Detect which cell encompasses the target text, then output its [x, y] center coordinate. 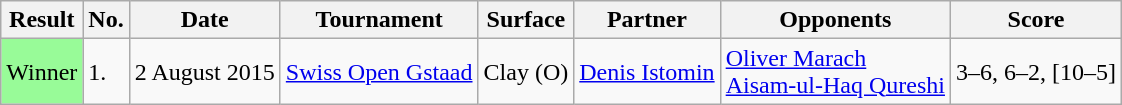
Date [204, 20]
Swiss Open Gstaad [379, 72]
Oliver Marach Aisam-ul-Haq Qureshi [835, 72]
Surface [526, 20]
Tournament [379, 20]
Opponents [835, 20]
Partner [647, 20]
2 August 2015 [204, 72]
Result [42, 20]
Score [1036, 20]
1. [106, 72]
3–6, 6–2, [10–5] [1036, 72]
Denis Istomin [647, 72]
No. [106, 20]
Clay (O) [526, 72]
Winner [42, 72]
